Provide the (x, y) coordinate of the cell's center where the given text is located.  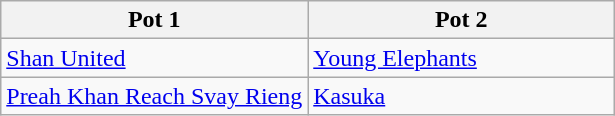
Shan United (154, 58)
Preah Khan Reach Svay Rieng (154, 96)
Pot 1 (154, 20)
Young Elephants (462, 58)
Kasuka (462, 96)
Pot 2 (462, 20)
